Capture the cell that displays the provided text and extract its (x, y) central coordinate. 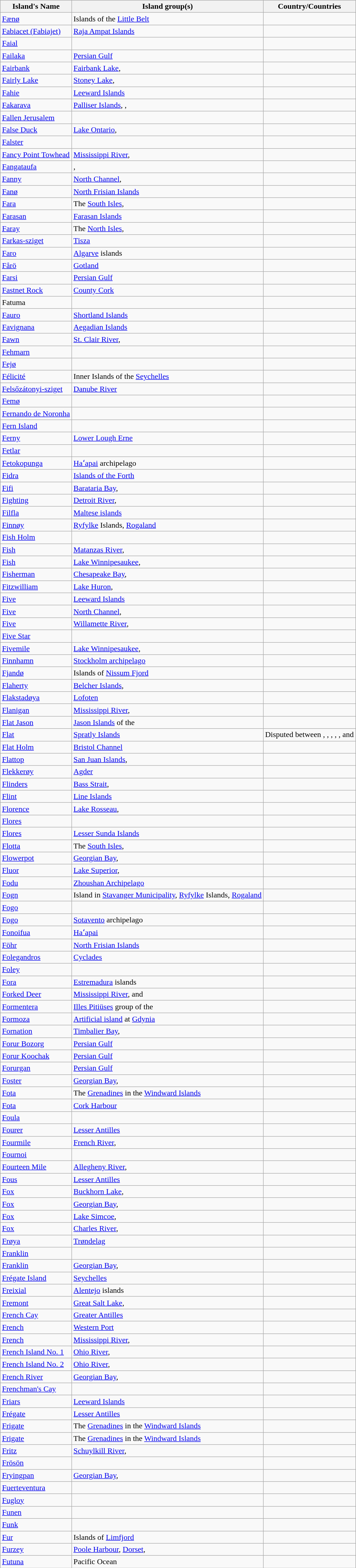
Alentejo islands (167, 1290)
Lake Huron, (167, 587)
Estremadura islands (167, 982)
Fairbank Lake, (167, 68)
Fonoifua (36, 932)
Fourer (36, 1130)
Frégate (36, 1414)
Florence (36, 809)
Frégate Island (36, 1278)
Raja Ampat Islands (167, 31)
Fournoi (36, 1155)
Faial (36, 43)
Zhoushan Archipelago (167, 883)
Fejø (36, 364)
Flat Holm (36, 747)
Islands of Nissum Fjord (167, 673)
Flekkerøy (36, 772)
Fur (36, 1537)
Flinders (36, 784)
Farasan Islands (167, 216)
Great Salt Lake, (167, 1303)
Frøya (36, 1241)
Five Star (36, 636)
Ferny (36, 438)
Fogn (36, 895)
Fjandø (36, 673)
County Cork (167, 290)
Fårö (36, 265)
Fora (36, 982)
Lofoten (167, 698)
Lake Ontario, (167, 130)
Friars (36, 1401)
Fourteen Mile (36, 1167)
Failaka (36, 56)
Island's Name (36, 6)
Cork Harbour (167, 1105)
Farasan (36, 216)
Fish Holm (36, 537)
Islands of the Little Belt (167, 19)
French River (36, 1377)
Fighting (36, 500)
San Juan Islands, (167, 759)
Fauro (36, 315)
Fallen Jerusalem (36, 117)
Falster (36, 142)
Fetlar (36, 451)
Felsőzátonyi-sziget (36, 389)
Fremont (36, 1303)
Folegandros (36, 957)
Spratly Islands (167, 735)
Shortland Islands (167, 315)
Flattop (36, 759)
Flakstadøya (36, 698)
Bass Strait, (167, 784)
Fairly Lake (36, 80)
Fitzwilliam (36, 587)
Fernando de Noronha (36, 414)
Lake Rosseau, (167, 809)
Fern Island (36, 426)
Finnhamn (36, 661)
Fourmile (36, 1142)
Fuerteventura (36, 1488)
Filfla (36, 513)
Fehmarn (36, 352)
Finnøy (36, 525)
False Duck (36, 130)
Fous (36, 1179)
Pacific Ocean (167, 1562)
Favignana (36, 327)
Fodu (36, 883)
Foula (36, 1117)
Haʻapai archipelago (167, 463)
Frenchman's Cay (36, 1389)
Agder (167, 772)
Seychelles (167, 1278)
Flowerpot (36, 858)
Western Port (167, 1327)
Fetokopunga (36, 463)
Disputed between , , , , , and (309, 735)
Matanzas River, (167, 550)
The North Isles, (167, 228)
Inner Islands of the Seychelles (167, 377)
Line Islands (167, 796)
Trøndelag (167, 1241)
Formoza (36, 1019)
Ryfylke Islands, Rogaland (167, 525)
Farsi (36, 278)
Fakarava (36, 105)
St. Clair River, (167, 339)
Formentera (36, 1007)
Belcher Islands, (167, 685)
Fawn (36, 339)
Forked Deer (36, 994)
Maltese islands (167, 513)
Island in Stavanger Municipality, Ryfylke Islands, Rogaland (167, 895)
Fivemile (36, 649)
Illes Pitiüses group of the (167, 1007)
Chesapeake Bay, (167, 574)
Futuna (36, 1562)
Aegadian Islands (167, 327)
Fugloy (36, 1500)
Lower Lough Erne (167, 438)
Fænø (36, 19)
Fifi (36, 488)
Island group(s) (167, 6)
Fabiacet (Fabiajet) (36, 31)
Fritz (36, 1451)
Freixial (36, 1290)
Fara (36, 204)
Flat (36, 735)
Islands of the Forth (167, 476)
Forurgan (36, 1068)
Fangataufa (36, 167)
Stoney Lake, (167, 80)
Country/Countries (309, 6)
Fornation (36, 1031)
Lake Superior, (167, 871)
Sotavento archipelago (167, 920)
Furzey (36, 1550)
Fluor (36, 871)
Islands of Limfjord (167, 1537)
Femø (36, 401)
Mississippi River, and (167, 994)
Cyclades (167, 957)
Poole Harbour, Dorset, (167, 1550)
Haʻapai (167, 932)
Allegheny River, (167, 1167)
Foster (36, 1081)
, (167, 167)
Tisza (167, 241)
Greater Antilles (167, 1315)
Frösön (36, 1463)
Palliser Islands, , (167, 105)
Timbalier Bay, (167, 1031)
Fanny (36, 179)
Lake Simcoe, (167, 1216)
Fatuma (36, 302)
Detroit River, (167, 500)
Flanigan (36, 710)
Charles River, (167, 1229)
Schuylkill River, (167, 1451)
Farkas-sziget (36, 241)
Fisherman (36, 574)
Flat Jason (36, 722)
Foley (36, 970)
Forur Koochak (36, 1056)
Flaherty (36, 685)
Barataria Bay, (167, 488)
Fancy Point Towhead (36, 155)
Buckhorn Lake, (167, 1192)
Algarve islands (167, 253)
Lesser Sunda Islands (167, 833)
French River, (167, 1142)
Stockholm archipelago (167, 661)
Fidra (36, 476)
Fryingpan (36, 1475)
Willamette River, (167, 624)
Danube River (167, 389)
Fastnet Rock (36, 290)
French Island No. 1 (36, 1352)
Bristol Channel (167, 747)
Funk (36, 1525)
Faro (36, 253)
Flotta (36, 846)
Gotland (167, 265)
Funen (36, 1512)
Faray (36, 228)
Fairbank (36, 68)
Flint (36, 796)
French Cay (36, 1315)
Forur Bozorg (36, 1044)
Föhr (36, 945)
Jason Islands of the (167, 722)
French Island No. 2 (36, 1364)
Fahie (36, 93)
Félicité (36, 377)
Fanø (36, 192)
Artificial island at Gdynia (167, 1019)
